Extract the [X, Y] coordinate from the center of the cell holding the provided text.  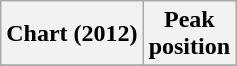
Peakposition [189, 34]
Chart (2012) [72, 34]
